Return [x, y] of the center of cell containing provided text 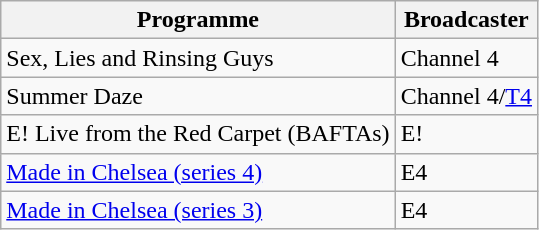
Channel 4 [466, 58]
Made in Chelsea (series 3) [198, 210]
E! Live from the Red Carpet (BAFTAs) [198, 134]
Broadcaster [466, 20]
Channel 4/T4 [466, 96]
Sex, Lies and Rinsing Guys [198, 58]
Summer Daze [198, 96]
E! [466, 134]
Made in Chelsea (series 4) [198, 172]
Programme [198, 20]
